Return (X, Y) of the center of cell containing provided text 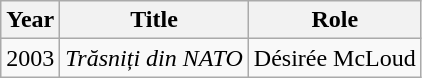
Role (334, 20)
Title (154, 20)
Year (30, 20)
Désirée McLoud (334, 58)
Trăsniți din NATO (154, 58)
2003 (30, 58)
